From the cell containing the given text, extract its center point as [X, Y] coordinate. 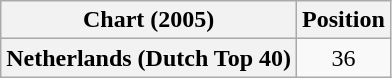
36 [344, 58]
Netherlands (Dutch Top 40) [149, 58]
Chart (2005) [149, 20]
Position [344, 20]
